From the cell containing the given text, extract its center point as (x, y) coordinate. 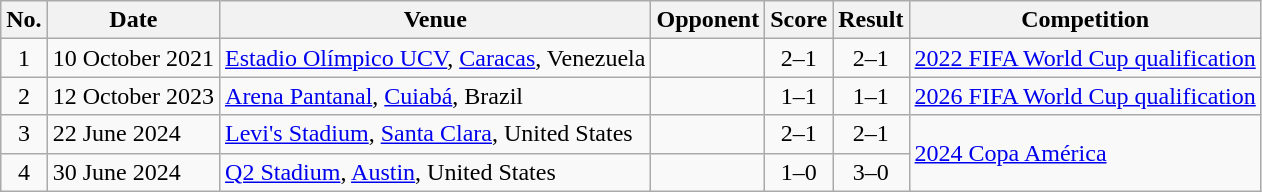
3 (24, 134)
2022 FIFA World Cup qualification (1085, 58)
1–0 (799, 172)
Date (133, 20)
Competition (1085, 20)
30 June 2024 (133, 172)
No. (24, 20)
Opponent (708, 20)
Q2 Stadium, Austin, United States (436, 172)
4 (24, 172)
2026 FIFA World Cup qualification (1085, 96)
Score (799, 20)
Arena Pantanal, Cuiabá, Brazil (436, 96)
Venue (436, 20)
1 (24, 58)
2024 Copa América (1085, 153)
3–0 (871, 172)
22 June 2024 (133, 134)
10 October 2021 (133, 58)
Estadio Olímpico UCV, Caracas, Venezuela (436, 58)
2 (24, 96)
Levi's Stadium, Santa Clara, United States (436, 134)
12 October 2023 (133, 96)
Result (871, 20)
